Find where the given text appears and provide that cell's center as (X, Y) coordinate. 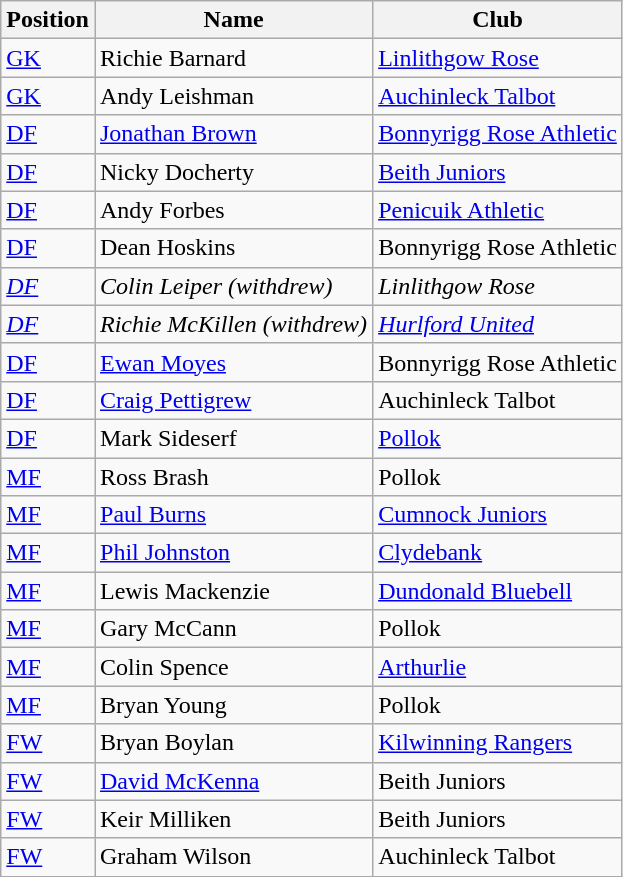
Club (498, 20)
Dundonald Bluebell (498, 591)
Arthurlie (498, 667)
Lewis Mackenzie (233, 591)
Bryan Boylan (233, 743)
Craig Pettigrew (233, 400)
Name (233, 20)
Phil Johnston (233, 553)
Jonathan Brown (233, 134)
Andy Leishman (233, 96)
Penicuik Athletic (498, 210)
Richie McKillen (withdrew) (233, 324)
Bryan Young (233, 705)
Keir Milliken (233, 819)
Richie Barnard (233, 58)
Cumnock Juniors (498, 515)
Clydebank (498, 553)
Hurlford United (498, 324)
Paul Burns (233, 515)
Andy Forbes (233, 210)
Colin Spence (233, 667)
Mark Sideserf (233, 438)
Dean Hoskins (233, 248)
David McKenna (233, 781)
Nicky Docherty (233, 172)
Ewan Moyes (233, 362)
Ross Brash (233, 477)
Position (48, 20)
Gary McCann (233, 629)
Graham Wilson (233, 857)
Colin Leiper (withdrew) (233, 286)
Kilwinning Rangers (498, 743)
